Search for the cell housing the specified text and yield its (x, y) center coordinate. 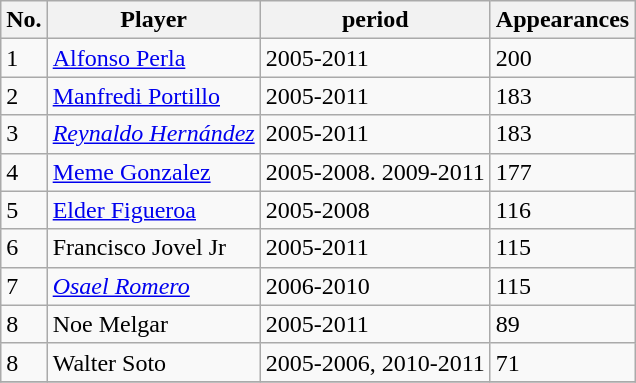
No. (24, 20)
Appearances (562, 20)
2005-2008 (375, 210)
2006-2010 (375, 286)
Francisco Jovel Jr (154, 248)
Walter Soto (154, 362)
Noe Melgar (154, 324)
Manfredi Portillo (154, 96)
Alfonso Perla (154, 58)
Osael Romero (154, 286)
Meme Gonzalez (154, 172)
2005-2008. 2009-2011 (375, 172)
3 (24, 134)
Elder Figueroa (154, 210)
2005-2006, 2010-2011 (375, 362)
116 (562, 210)
71 (562, 362)
7 (24, 286)
2 (24, 96)
Reynaldo Hernández (154, 134)
1 (24, 58)
4 (24, 172)
89 (562, 324)
5 (24, 210)
200 (562, 58)
6 (24, 248)
Player (154, 20)
177 (562, 172)
period (375, 20)
